From the cell containing the given text, extract its center point as [X, Y] coordinate. 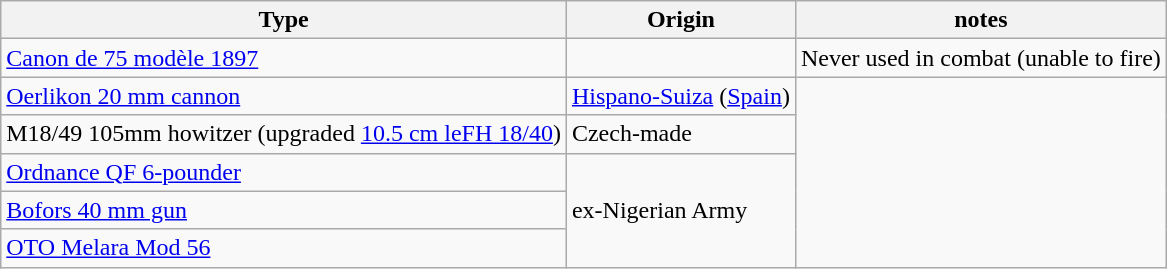
Origin [680, 20]
Type [284, 20]
notes [980, 20]
ex-Nigerian Army [680, 210]
OTO Melara Mod 56 [284, 248]
Czech-made [680, 134]
Hispano-Suiza (Spain) [680, 96]
Canon de 75 modèle 1897 [284, 58]
Ordnance QF 6-pounder [284, 172]
Never used in combat (unable to fire) [980, 58]
Bofors 40 mm gun [284, 210]
M18/49 105mm howitzer (upgraded 10.5 cm leFH 18/40) [284, 134]
Oerlikon 20 mm cannon [284, 96]
